Determine the (X, Y) coordinate at the center of the cell enclosing the given text.  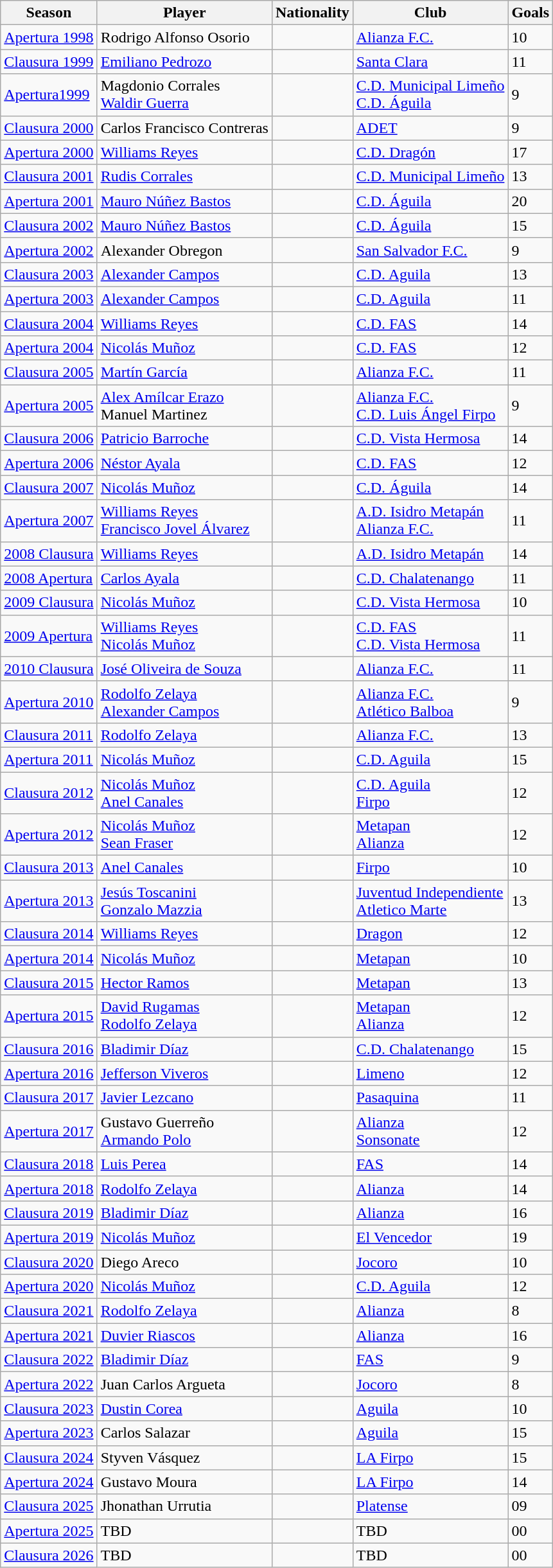
Alianza F.C. C.D. Luis Ángel Firpo (430, 406)
Rodolfo Zelaya Alexander Campos (184, 701)
Apertura 2012 (49, 835)
Martín García (184, 373)
Apertura 1998 (49, 37)
San Salvador F.C. (430, 250)
Nationality (312, 13)
Club (430, 13)
Apertura 2016 (49, 1073)
Player (184, 13)
Williams Reyes Francisco Jovel Álvarez (184, 520)
C.D. FAS C.D. Vista Hermosa (430, 636)
Jefferson Viveros (184, 1073)
Clausura 2007 (49, 488)
Clausura 2017 (49, 1098)
ADET (430, 128)
Clausura 2004 (49, 323)
Apertura 2020 (49, 1287)
2010 Clausura (49, 669)
Rudis Corrales (184, 177)
Clausura 2018 (49, 1164)
Apertura 2021 (49, 1335)
Clausura 2003 (49, 274)
Apertura 2010 (49, 701)
Gustavo Guerreño Armando Polo (184, 1131)
Season (49, 13)
2008 Apertura (49, 578)
Dustin Corea (184, 1409)
Apertura 2023 (49, 1433)
Goals (531, 13)
Luis Perea (184, 1164)
Nicolás Muñoz Sean Fraser (184, 835)
Clausura 2000 (49, 128)
Clausura 2015 (49, 983)
Patricio Barroche (184, 439)
Clausura 2023 (49, 1409)
Clausura 2012 (49, 793)
José Oliveira de Souza (184, 669)
Apertura 2022 (49, 1384)
Clausura 2006 (49, 439)
Clausura 2020 (49, 1262)
Styven Vásquez (184, 1458)
Clausura 2013 (49, 868)
2009 Apertura (49, 636)
Diego Areco (184, 1262)
Juventud Independiente Atletico Marte (430, 901)
Juan Carlos Argueta (184, 1384)
Clausura 2005 (49, 373)
Jhonathan Urrutia (184, 1506)
Carlos Salazar (184, 1433)
Clausura 2014 (49, 934)
Alexander Obregon (184, 250)
Clausura 2016 (49, 1049)
C.D. Aguila Firpo (430, 793)
Apertura 2019 (49, 1237)
Apertura 2003 (49, 299)
Apertura 2017 (49, 1131)
Apertura 2014 (49, 958)
C.D. Municipal Limeño (430, 177)
Pasaquina (430, 1098)
Clausura 1999 (49, 62)
09 (531, 1506)
Limeno (430, 1073)
Apertura 2001 (49, 201)
Nicolás Muñoz Anel Canales (184, 793)
Gustavo Moura (184, 1482)
Apertura 2002 (49, 250)
Hector Ramos (184, 983)
Platense (430, 1506)
Emiliano Pedrozo (184, 62)
Dragon (430, 934)
Clausura 2011 (49, 735)
20 (531, 201)
Apertura 2018 (49, 1188)
Clausura 2019 (49, 1213)
2008 Clausura (49, 554)
Clausura 2021 (49, 1311)
19 (531, 1237)
Jesús Toscanini Gonzalo Mazzia (184, 901)
Carlos Ayala (184, 578)
David Rugamas Rodolfo Zelaya (184, 1016)
Apertura 2024 (49, 1482)
Apertura 2025 (49, 1531)
Clausura 2024 (49, 1458)
Duvier Riascos (184, 1335)
Néstor Ayala (184, 463)
Santa Clara (430, 62)
C.D. Municipal Limeño C.D. Águila (430, 95)
El Vencedor (430, 1237)
Apertura1999 (49, 95)
Apertura 2007 (49, 520)
Anel Canales (184, 868)
Carlos Francisco Contreras (184, 128)
A.D. Isidro Metapán (430, 554)
Apertura 2004 (49, 348)
Apertura 2011 (49, 759)
Alianza F.C. Atlético Balboa (430, 701)
Javier Lezcano (184, 1098)
Firpo (430, 868)
Alianza Sonsonate (430, 1131)
Apertura 2015 (49, 1016)
Alex Amílcar Erazo Manuel Martinez (184, 406)
17 (531, 152)
Clausura 2022 (49, 1360)
Apertura 2000 (49, 152)
Apertura 2013 (49, 901)
Clausura 2026 (49, 1555)
Apertura 2006 (49, 463)
Rodrigo Alfonso Osorio (184, 37)
Clausura 2002 (49, 225)
A.D. Isidro Metapán Alianza F.C. (430, 520)
Apertura 2005 (49, 406)
Williams Reyes Nicolás Muñoz (184, 636)
Magdonio Corrales Waldir Guerra (184, 95)
Clausura 2001 (49, 177)
C.D. Dragón (430, 152)
Clausura 2025 (49, 1506)
2009 Clausura (49, 603)
